Provide the [X, Y] coordinate of the cell's center where the given text is located.  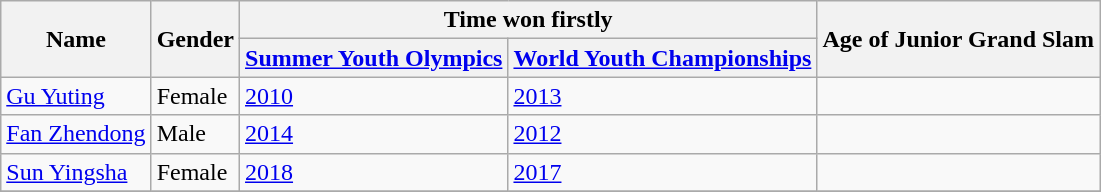
2018 [374, 172]
Male [195, 134]
Gender [195, 39]
World Youth Championships [662, 58]
Age of Junior Grand Slam [958, 39]
Name [76, 39]
Gu Yuting [76, 96]
2014 [374, 134]
2017 [662, 172]
Fan Zhendong [76, 134]
2010 [374, 96]
2013 [662, 96]
Time won firstly [528, 20]
Summer Youth Olympics [374, 58]
2012 [662, 134]
Sun Yingsha [76, 172]
